Capture the cell that displays the provided text and extract its [x, y] central coordinate. 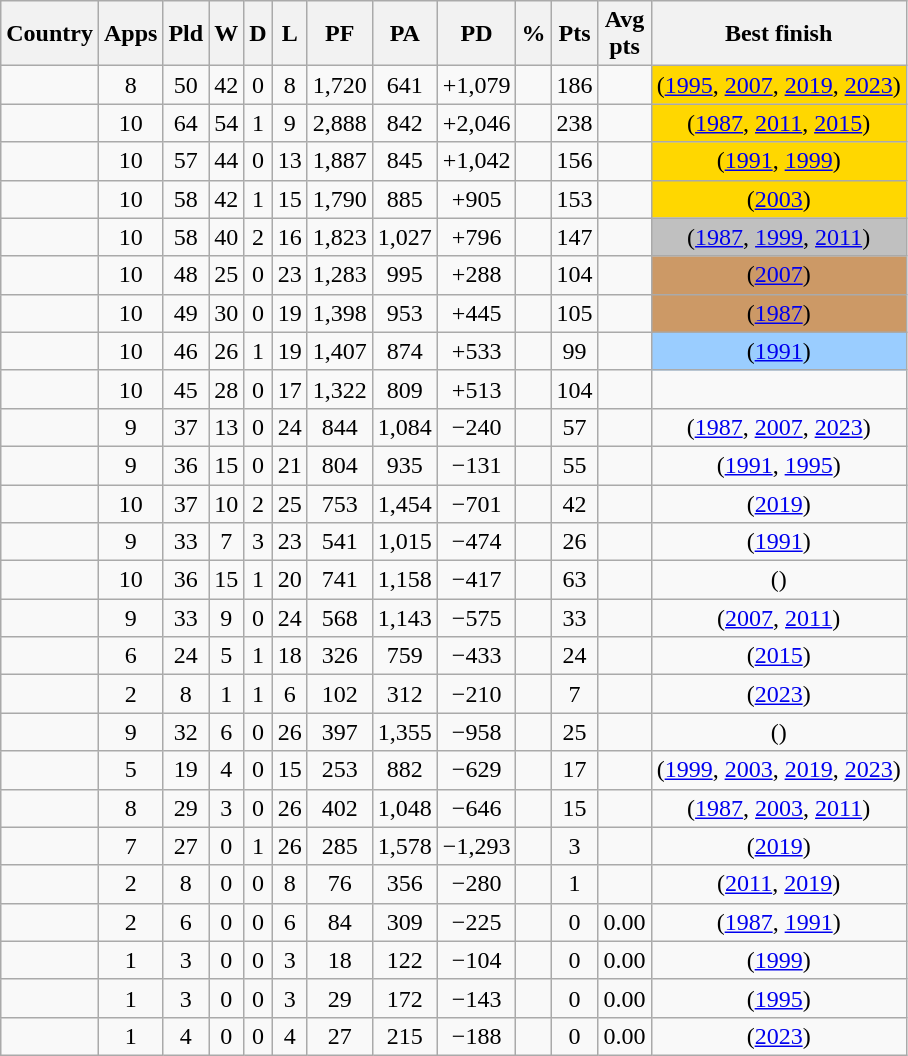
(1999, 2003, 2019, 2023) [778, 770]
1,398 [340, 313]
(2007) [778, 275]
842 [404, 123]
−701 [476, 503]
1,823 [340, 237]
356 [404, 884]
54 [226, 123]
−474 [476, 542]
935 [404, 465]
153 [574, 199]
741 [340, 580]
844 [340, 427]
402 [340, 808]
64 [186, 123]
−210 [476, 694]
+2,046 [476, 123]
% [534, 34]
48 [186, 275]
(1987, 1999, 2011) [778, 237]
(2003) [778, 199]
−188 [476, 1036]
−646 [476, 808]
1,084 [404, 427]
147 [574, 237]
L [290, 34]
−575 [476, 618]
(1991, 1995) [778, 465]
541 [340, 542]
−143 [476, 998]
1,322 [340, 389]
(2007, 2011) [778, 618]
1,578 [404, 846]
50 [186, 85]
215 [404, 1036]
−131 [476, 465]
882 [404, 770]
76 [340, 884]
+445 [476, 313]
397 [340, 732]
Pts [574, 34]
46 [186, 351]
122 [404, 960]
(1987) [778, 313]
2,888 [340, 123]
845 [404, 161]
238 [574, 123]
1,143 [404, 618]
Avgpts [624, 34]
(1987, 1991) [778, 922]
285 [340, 846]
885 [404, 199]
1,158 [404, 580]
172 [404, 998]
753 [340, 503]
804 [340, 465]
1,407 [340, 351]
30 [226, 313]
+288 [476, 275]
309 [404, 922]
(2011, 2019) [778, 884]
PF [340, 34]
312 [404, 694]
+796 [476, 237]
−104 [476, 960]
(1987, 2007, 2023) [778, 427]
1,454 [404, 503]
PA [404, 34]
(1995, 2007, 2019, 2023) [778, 85]
102 [340, 694]
Country [50, 34]
45 [186, 389]
759 [404, 656]
−958 [476, 732]
995 [404, 275]
49 [186, 313]
(1987, 2011, 2015) [778, 123]
−225 [476, 922]
1,015 [404, 542]
D [258, 34]
+1,079 [476, 85]
1,790 [340, 199]
−280 [476, 884]
568 [340, 618]
Apps [130, 34]
−240 [476, 427]
−417 [476, 580]
(1999) [778, 960]
1,720 [340, 85]
105 [574, 313]
55 [574, 465]
253 [340, 770]
16 [290, 237]
PD [476, 34]
1,048 [404, 808]
21 [290, 465]
+905 [476, 199]
Best finish [778, 34]
326 [340, 656]
(1995) [778, 998]
84 [340, 922]
1,027 [404, 237]
874 [404, 351]
Pld [186, 34]
99 [574, 351]
44 [226, 161]
1,355 [404, 732]
156 [574, 161]
+513 [476, 389]
(1987, 2003, 2011) [778, 808]
−629 [476, 770]
32 [186, 732]
186 [574, 85]
20 [290, 580]
1,887 [340, 161]
(1991, 1999) [778, 161]
−433 [476, 656]
(2015) [778, 656]
809 [404, 389]
−1,293 [476, 846]
40 [226, 237]
953 [404, 313]
W [226, 34]
28 [226, 389]
+533 [476, 351]
641 [404, 85]
1,283 [340, 275]
63 [574, 580]
+1,042 [476, 161]
